Extract the (x, y) coordinate from the center of the cell holding the provided text.  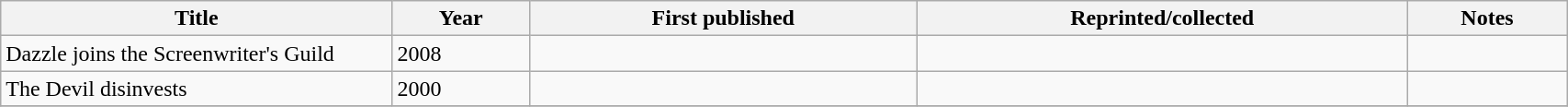
Year (461, 18)
Reprinted/collected (1162, 18)
Dazzle joins the Screenwriter's Guild (197, 53)
2000 (461, 89)
2008 (461, 53)
Title (197, 18)
The Devil disinvests (197, 89)
First published (724, 18)
Notes (1486, 18)
